Search for the cell housing the specified text and yield its [x, y] center coordinate. 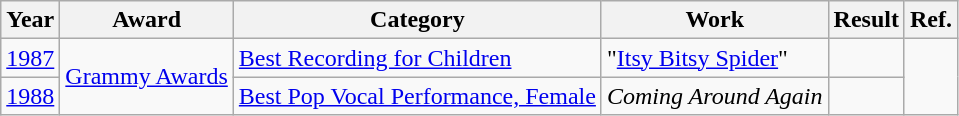
"Itsy Bitsy Spider" [714, 58]
1987 [30, 58]
Grammy Awards [147, 77]
Best Pop Vocal Performance, Female [417, 96]
Award [147, 20]
Ref. [930, 20]
Year [30, 20]
Result [866, 20]
Best Recording for Children [417, 58]
Category [417, 20]
Coming Around Again [714, 96]
1988 [30, 96]
Work [714, 20]
